For the text-containing cell, return its midpoint in [x, y] coordinate format. 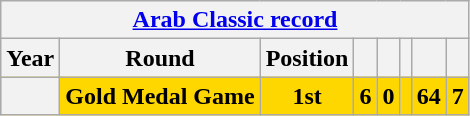
0 [388, 96]
1st [307, 96]
Position [307, 58]
Year [30, 58]
Gold Medal Game [160, 96]
6 [366, 96]
Arab Classic record [235, 20]
64 [428, 96]
7 [458, 96]
Round [160, 58]
